From the cell containing the given text, extract its center point as (x, y) coordinate. 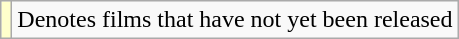
Denotes films that have not yet been released (235, 20)
